Provide the [X, Y] coordinate of the cell's center where the given text is located.  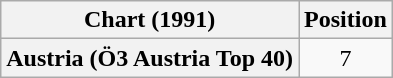
Position [346, 20]
Austria (Ö3 Austria Top 40) [150, 58]
Chart (1991) [150, 20]
7 [346, 58]
